Scan for the cell matching the given text and deliver its [X, Y] coordinate at center. 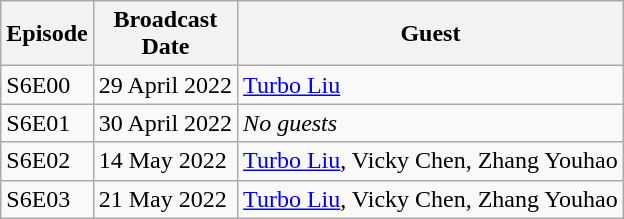
No guests [431, 123]
Episode [47, 34]
30 April 2022 [165, 123]
S6E02 [47, 161]
S6E01 [47, 123]
Turbo Liu [431, 85]
21 May 2022 [165, 199]
14 May 2022 [165, 161]
S6E00 [47, 85]
BroadcastDate [165, 34]
Guest [431, 34]
S6E03 [47, 199]
29 April 2022 [165, 85]
